Determine the [x, y] coordinate at the center of the cell enclosing the given text.  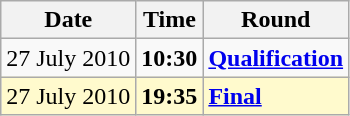
Date [68, 20]
19:35 [170, 96]
10:30 [170, 58]
Round [276, 20]
Time [170, 20]
Qualification [276, 58]
Final [276, 96]
